Search for the cell housing the specified text and yield its [X, Y] center coordinate. 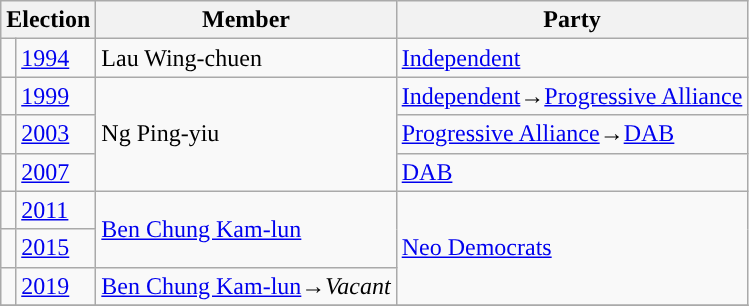
Independent [572, 58]
Ben Chung Kam-lun→Vacant [246, 286]
DAB [572, 172]
Progressive Alliance→DAB [572, 134]
2019 [56, 286]
Ben Chung Kam-lun [246, 229]
2011 [56, 210]
Ng Ping-yiu [246, 134]
1999 [56, 96]
2003 [56, 134]
2007 [56, 172]
Neo Democrats [572, 248]
1994 [56, 58]
Election [48, 20]
Independent→Progressive Alliance [572, 96]
2015 [56, 248]
Party [572, 20]
Lau Wing-chuen [246, 58]
Member [246, 20]
